Extract the [X, Y] coordinate from the center of the cell holding the provided text.  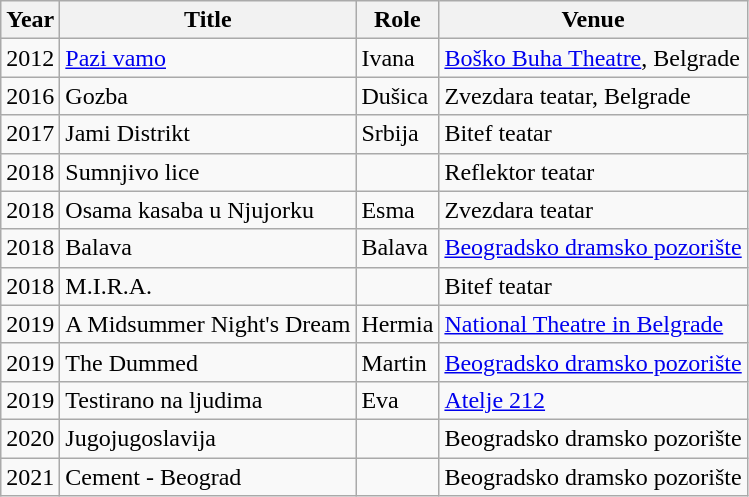
Esma [398, 210]
Gozba [208, 96]
Title [208, 20]
Reflektor teatar [593, 172]
2021 [30, 477]
M.I.R.A. [208, 286]
Jugojugoslavija [208, 438]
Martin [398, 362]
The Dummed [208, 362]
2017 [30, 134]
Boško Buha Theatre, Belgrade [593, 58]
Zvezdara teatar [593, 210]
Srbija [398, 134]
2012 [30, 58]
Ivana [398, 58]
Osama kasaba u Njujorku [208, 210]
Jami Distrikt [208, 134]
Zvezdara teatar, Belgrade [593, 96]
Hermia [398, 324]
National Theatre in Belgrade [593, 324]
Pazi vamo [208, 58]
Sumnjivo lice [208, 172]
Year [30, 20]
2020 [30, 438]
Atelje 212 [593, 400]
Venue [593, 20]
2016 [30, 96]
Eva [398, 400]
Dušica [398, 96]
Testirano na ljudima [208, 400]
A Midsummer Night's Dream [208, 324]
Role [398, 20]
Cement - Beograd [208, 477]
